Identify which cell holds the provided text, then report its (X, Y) central coordinate. 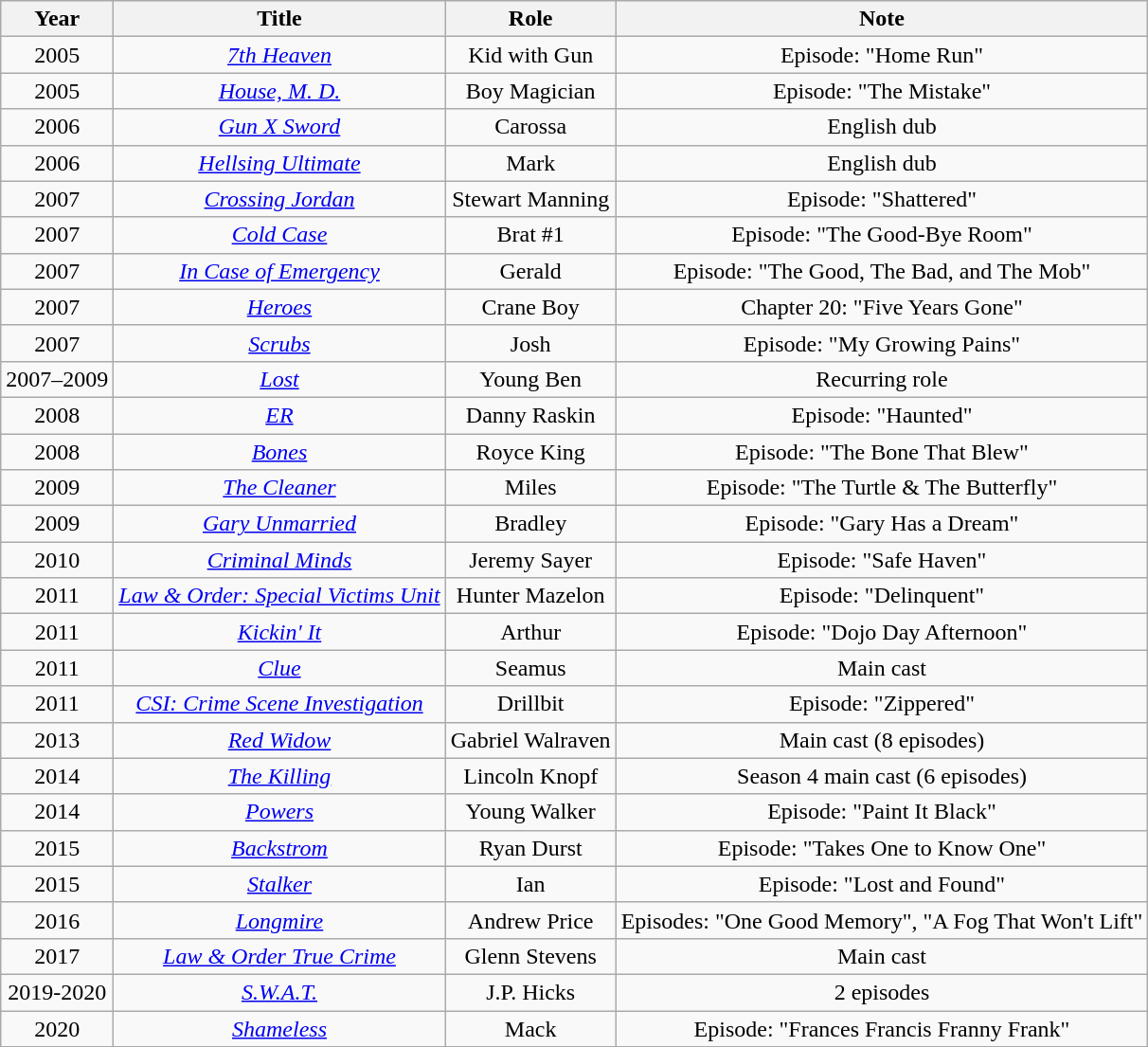
Mack (530, 1028)
Kickin' It (279, 632)
Hunter Mazelon (530, 596)
2016 (57, 920)
Episode: "The Mistake" (882, 91)
Episode: "The Good-Bye Room" (882, 235)
Note (882, 19)
7th Heaven (279, 55)
Episode: "The Bone That Blew" (882, 452)
Episodes: "One Good Memory", "A Fog That Won't Lift" (882, 920)
Episode: "Lost and Found" (882, 884)
Episode: "Home Run" (882, 55)
2 episodes (882, 992)
Ian (530, 884)
Year (57, 19)
Lost (279, 379)
Episode: "Dojo Day Afternoon" (882, 632)
Gerald (530, 271)
2019-2020 (57, 992)
Episode: "Gary Has a Dream" (882, 524)
Longmire (279, 920)
Drillbit (530, 704)
Cold Case (279, 235)
Season 4 main cast (6 episodes) (882, 776)
ER (279, 415)
Arthur (530, 632)
Kid with Gun (530, 55)
Jeremy Sayer (530, 560)
Episode: "Shattered" (882, 199)
Role (530, 19)
Episode: "Delinquent" (882, 596)
Episode: "The Good, The Bad, and The Mob" (882, 271)
2017 (57, 956)
Gabriel Walraven (530, 740)
Brat #1 (530, 235)
2020 (57, 1028)
Gun X Sword (279, 127)
Episode: "Safe Haven" (882, 560)
Glenn Stevens (530, 956)
CSI: Crime Scene Investigation (279, 704)
Danny Raskin (530, 415)
2013 (57, 740)
Episode: "Frances Francis Franny Frank" (882, 1028)
The Killing (279, 776)
Law & Order True Crime (279, 956)
Royce King (530, 452)
J.P. Hicks (530, 992)
Episode: "Takes One to Know One" (882, 848)
Clue (279, 668)
Heroes (279, 307)
Powers (279, 812)
Scrubs (279, 343)
Josh (530, 343)
Young Ben (530, 379)
2007–2009 (57, 379)
Shameless (279, 1028)
Crossing Jordan (279, 199)
Mark (530, 163)
Lincoln Knopf (530, 776)
Episode: "The Turtle & The Butterfly" (882, 488)
2010 (57, 560)
Episode: "My Growing Pains" (882, 343)
Carossa (530, 127)
Recurring role (882, 379)
Young Walker (530, 812)
Andrew Price (530, 920)
Law & Order: Special Victims Unit (279, 596)
Main cast (8 episodes) (882, 740)
Red Widow (279, 740)
Hellsing Ultimate (279, 163)
Boy Magician (530, 91)
Ryan Durst (530, 848)
In Case of Emergency (279, 271)
Seamus (530, 668)
S.W.A.T. (279, 992)
Episode: "Zippered" (882, 704)
Bones (279, 452)
Title (279, 19)
Chapter 20: "Five Years Gone" (882, 307)
The Cleaner (279, 488)
Criminal Minds (279, 560)
Episode: "Paint It Black" (882, 812)
Gary Unmarried (279, 524)
House, M. D. (279, 91)
Stewart Manning (530, 199)
Crane Boy (530, 307)
Episode: "Haunted" (882, 415)
Stalker (279, 884)
Miles (530, 488)
Backstrom (279, 848)
Bradley (530, 524)
